Determine the (x, y) coordinate at the center of the cell enclosing the given text.  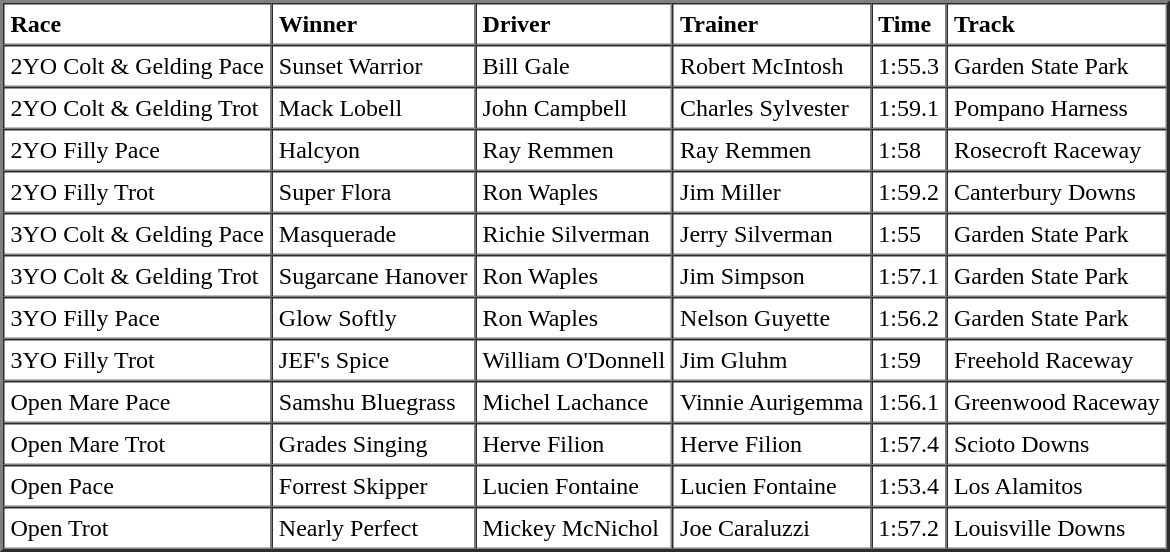
Super Flora (373, 192)
Track (1056, 24)
Jerry Silverman (772, 234)
Halcyon (373, 150)
Sunset Warrior (373, 66)
1:57.1 (909, 276)
Rosecroft Raceway (1056, 150)
Mack Lobell (373, 108)
Scioto Downs (1056, 444)
Forrest Skipper (373, 486)
Sugarcane Hanover (373, 276)
John Campbell (574, 108)
1:59 (909, 360)
Open Mare Trot (137, 444)
Time (909, 24)
Mickey McNichol (574, 528)
JEF's Spice (373, 360)
Michel Lachance (574, 402)
Bill Gale (574, 66)
Los Alamitos (1056, 486)
1:56.2 (909, 318)
Grades Singing (373, 444)
Canterbury Downs (1056, 192)
Vinnie Aurigemma (772, 402)
3YO Filly Pace (137, 318)
1:57.2 (909, 528)
Jim Gluhm (772, 360)
Driver (574, 24)
Joe Caraluzzi (772, 528)
2YO Filly Trot (137, 192)
1:59.1 (909, 108)
1:59.2 (909, 192)
Nearly Perfect (373, 528)
Pompano Harness (1056, 108)
2YO Colt & Gelding Trot (137, 108)
3YO Colt & Gelding Trot (137, 276)
Open Mare Pace (137, 402)
3YO Filly Trot (137, 360)
Glow Softly (373, 318)
Charles Sylvester (772, 108)
Nelson Guyette (772, 318)
1:55.3 (909, 66)
1:57.4 (909, 444)
1:53.4 (909, 486)
Masquerade (373, 234)
Robert McIntosh (772, 66)
Race (137, 24)
Open Trot (137, 528)
2YO Filly Pace (137, 150)
3YO Colt & Gelding Pace (137, 234)
Open Pace (137, 486)
Louisville Downs (1056, 528)
Richie Silverman (574, 234)
Jim Simpson (772, 276)
Greenwood Raceway (1056, 402)
Jim Miller (772, 192)
1:58 (909, 150)
2YO Colt & Gelding Pace (137, 66)
Trainer (772, 24)
Winner (373, 24)
William O'Donnell (574, 360)
1:56.1 (909, 402)
Samshu Bluegrass (373, 402)
1:55 (909, 234)
Freehold Raceway (1056, 360)
